Scan for the cell matching the given text and deliver its (x, y) coordinate at center. 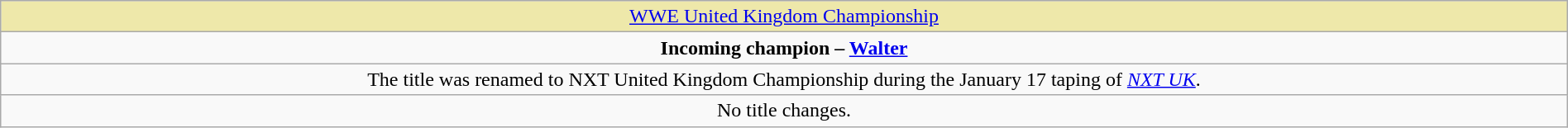
WWE United Kingdom Championship (784, 17)
The title was renamed to NXT United Kingdom Championship during the January 17 taping of NXT UK. (784, 79)
Incoming champion – Walter (784, 48)
No title changes. (784, 111)
